Pinpoint the cell where the given text exists, returning its (X, Y) midpoint coordinate. 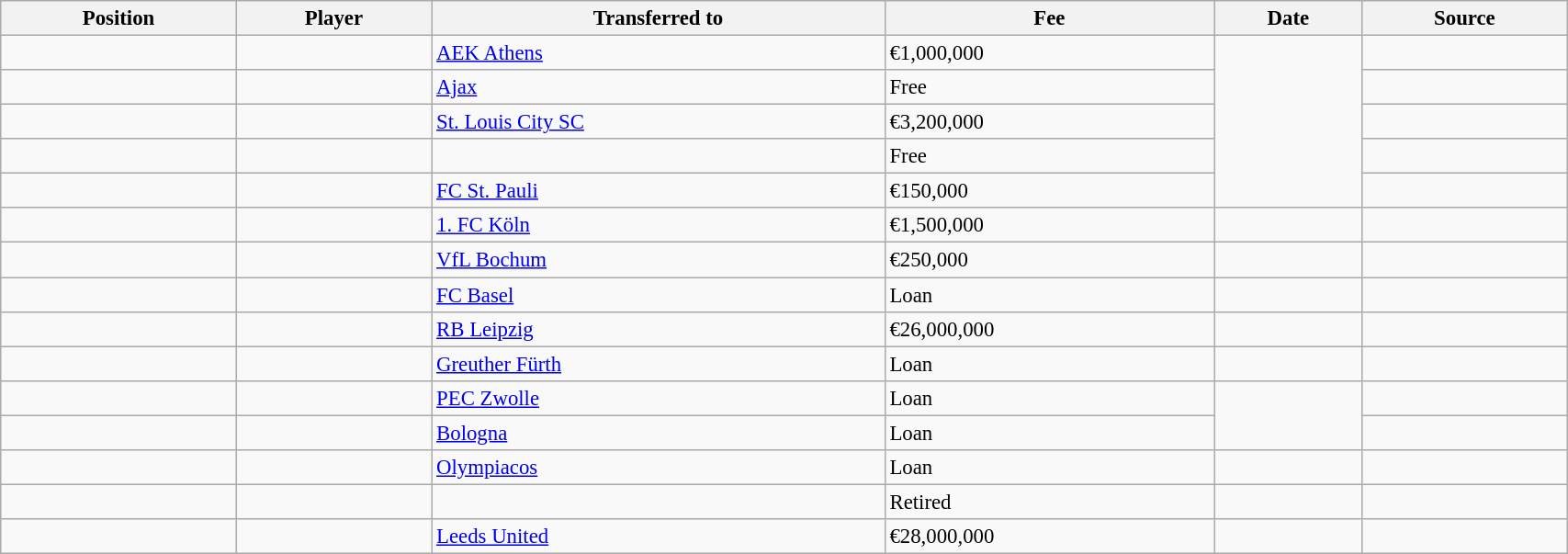
Olympiacos (658, 468)
St. Louis City SC (658, 122)
€150,000 (1049, 191)
AEK Athens (658, 53)
Ajax (658, 87)
€3,200,000 (1049, 122)
Bologna (658, 433)
Fee (1049, 18)
FC St. Pauli (658, 191)
Date (1289, 18)
RB Leipzig (658, 329)
PEC Zwolle (658, 398)
Position (118, 18)
Source (1464, 18)
€28,000,000 (1049, 537)
VfL Bochum (658, 260)
Retired (1049, 502)
€1,000,000 (1049, 53)
FC Basel (658, 295)
Player (334, 18)
Greuther Fürth (658, 364)
€1,500,000 (1049, 225)
1. FC Köln (658, 225)
Transferred to (658, 18)
€250,000 (1049, 260)
Leeds United (658, 537)
€26,000,000 (1049, 329)
